Identify which cell holds the provided text, then report its (x, y) central coordinate. 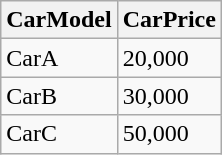
CarB (59, 96)
CarPrice (169, 20)
30,000 (169, 96)
CarModel (59, 20)
20,000 (169, 58)
CarA (59, 58)
CarC (59, 134)
50,000 (169, 134)
